From the cell containing the given text, extract its center point as [X, Y] coordinate. 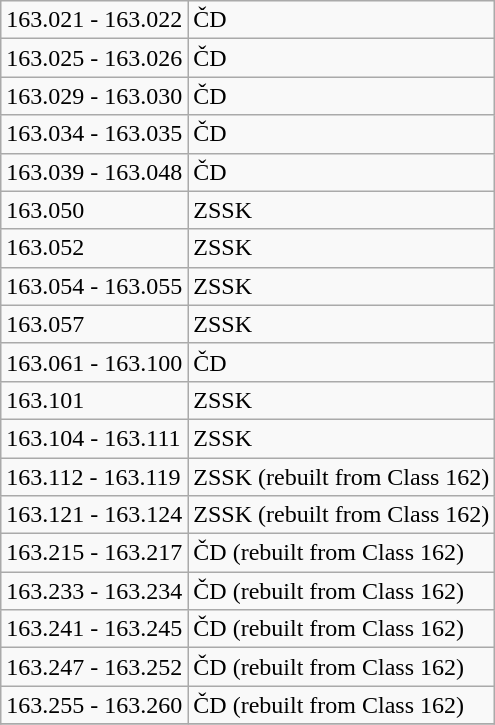
163.101 [94, 400]
163.247 - 163.252 [94, 667]
163.054 - 163.055 [94, 286]
163.029 - 163.030 [94, 96]
163.061 - 163.100 [94, 362]
163.025 - 163.026 [94, 58]
163.104 - 163.111 [94, 438]
163.050 [94, 210]
163.052 [94, 248]
163.255 - 163.260 [94, 705]
163.215 - 163.217 [94, 553]
163.121 - 163.124 [94, 515]
163.034 - 163.035 [94, 134]
163.057 [94, 324]
163.233 - 163.234 [94, 591]
163.039 - 163.048 [94, 172]
163.021 - 163.022 [94, 20]
163.112 - 163.119 [94, 477]
163.241 - 163.245 [94, 629]
